From the cell containing the given text, extract its center point as [X, Y] coordinate. 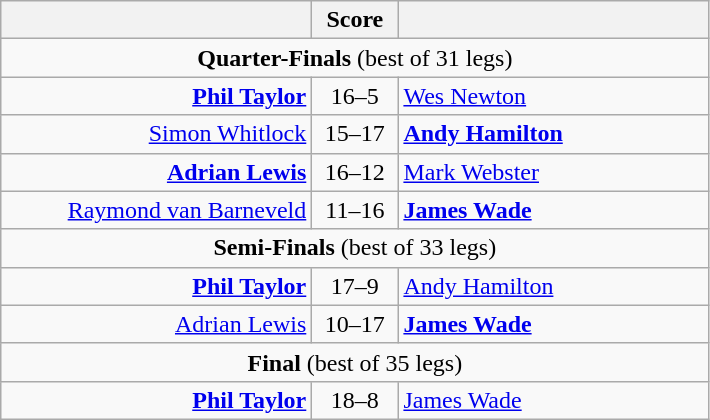
Simon Whitlock [156, 134]
Raymond van Barneveld [156, 210]
Semi-Finals (best of 33 legs) [355, 248]
Mark Webster [554, 172]
18–8 [355, 400]
Wes Newton [554, 96]
11–16 [355, 210]
16–5 [355, 96]
17–9 [355, 286]
Score [355, 20]
Quarter-Finals (best of 31 legs) [355, 58]
16–12 [355, 172]
15–17 [355, 134]
10–17 [355, 324]
Final (best of 35 legs) [355, 362]
